Provide the [x, y] coordinate of the cell's center where the given text is located.  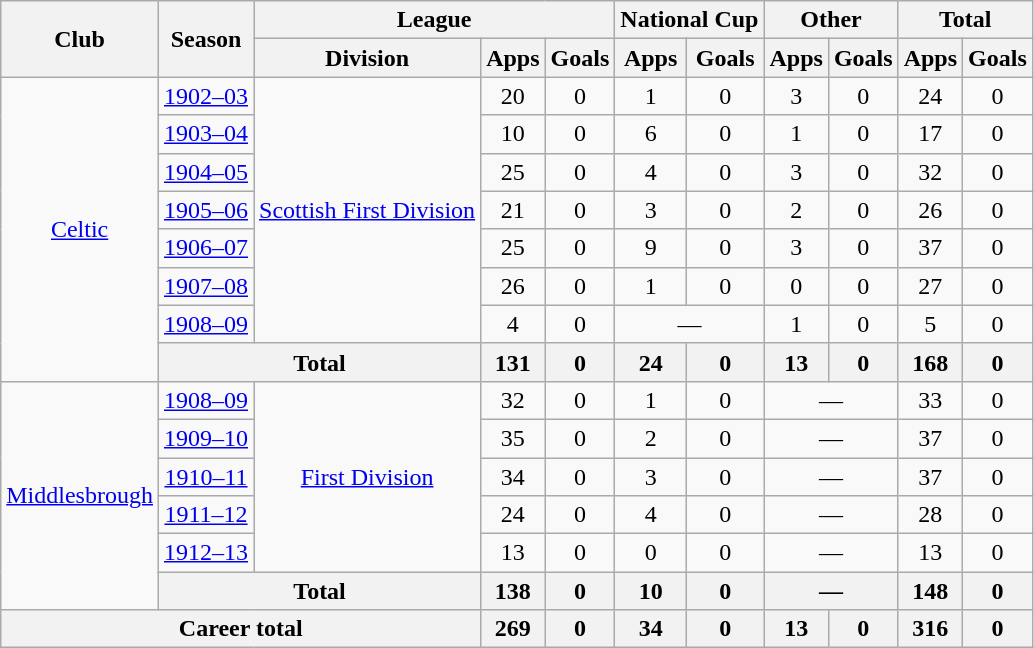
League [434, 20]
Career total [241, 629]
138 [513, 591]
Middlesbrough [80, 495]
Season [206, 39]
Division [368, 58]
1902–03 [206, 96]
1910–11 [206, 477]
1911–12 [206, 515]
28 [930, 515]
1905–06 [206, 210]
Club [80, 39]
Celtic [80, 229]
35 [513, 438]
148 [930, 591]
316 [930, 629]
1903–04 [206, 134]
1909–10 [206, 438]
1912–13 [206, 553]
6 [651, 134]
20 [513, 96]
1907–08 [206, 286]
First Division [368, 476]
Scottish First Division [368, 210]
Other [831, 20]
33 [930, 400]
1904–05 [206, 172]
21 [513, 210]
27 [930, 286]
131 [513, 362]
9 [651, 248]
17 [930, 134]
1906–07 [206, 248]
168 [930, 362]
National Cup [690, 20]
269 [513, 629]
5 [930, 324]
